From the cell containing the given text, extract its center point as [x, y] coordinate. 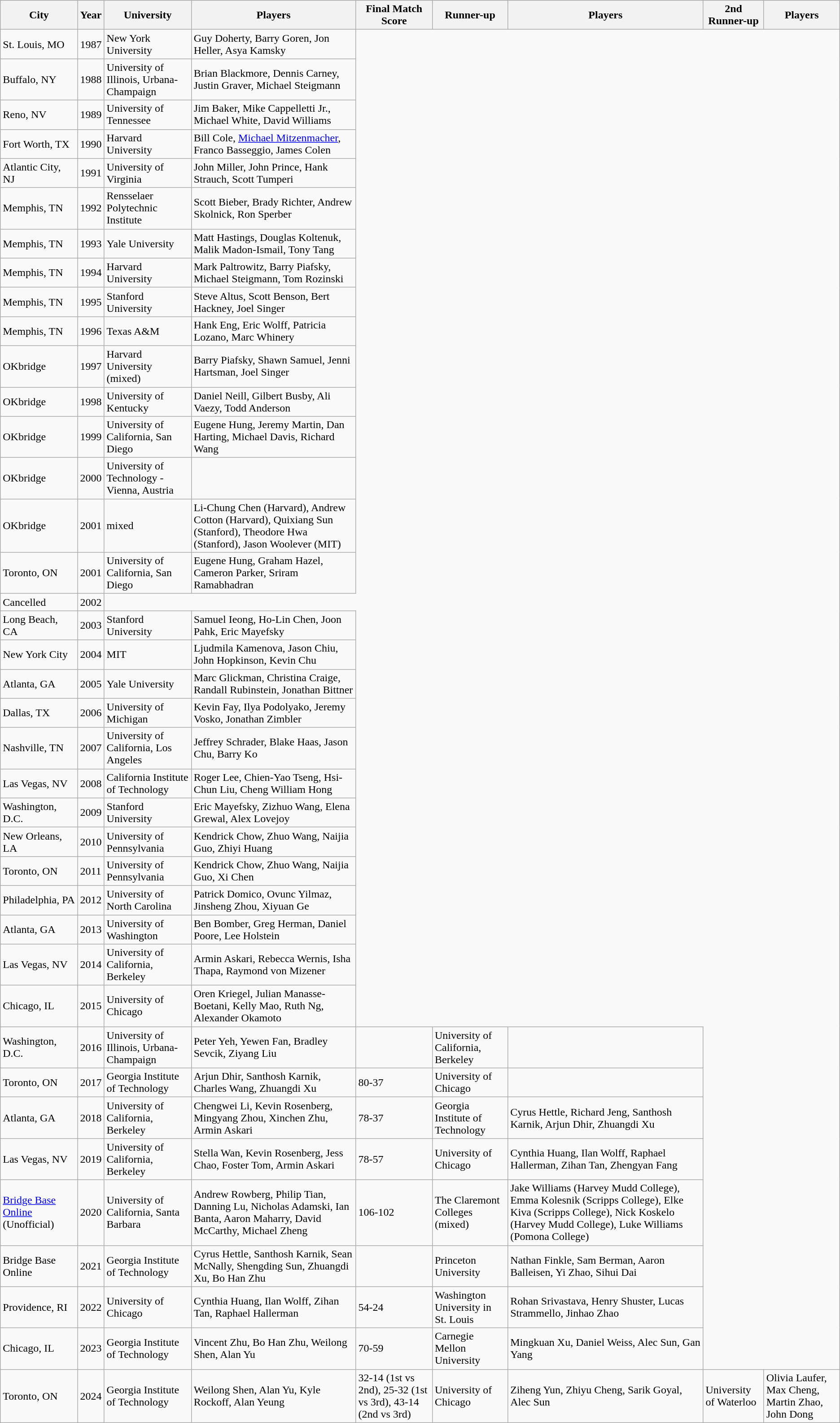
1990 [91, 144]
Barry Piafsky, Shawn Samuel, Jenni Hartsman, Joel Singer [274, 366]
2012 [91, 900]
106-102 [394, 1213]
Kendrick Chow, Zhuo Wang, Naijia Guo, Xi Chen [274, 871]
Scott Bieber, Brady Richter, Andrew Skolnick, Ron Sperber [274, 208]
2006 [91, 713]
2017 [91, 1082]
Cyrus Hettle, Richard Jeng, Santhosh Karnik, Arjun Dhir, Zhuangdi Xu [606, 1118]
Mark Paltrowitz, Barry Piafsky, Michael Steigmann, Tom Rozinski [274, 273]
1999 [91, 437]
2000 [91, 478]
University of Washington [148, 929]
Olivia Laufer, Max Cheng, Martin Zhao, John Dong [801, 1396]
1991 [91, 173]
Vincent Zhu, Bo Han Zhu, Weilong Shen, Alan Yu [274, 1349]
1993 [91, 243]
2004 [91, 654]
Kevin Fay, Ilya Podolyako, Jeremy Vosko, Jonathan Zimbler [274, 713]
Roger Lee, Chien-Yao Tseng, Hsi-Chun Liu, Cheng William Hong [274, 784]
Brian Blackmore, Dennis Carney, Justin Graver, Michael Steigmann [274, 79]
1994 [91, 273]
Cynthia Huang, Ilan Wolff, Raphael Hallerman, Zihan Tan, Zhengyan Fang [606, 1159]
Weilong Shen, Alan Yu, Kyle Rockoff, Alan Yeung [274, 1396]
Washington University in St. Louis [470, 1307]
70-59 [394, 1349]
Andrew Rowberg, Philip Tian, Danning Lu, Nicholas Adamski, Ian Banta, Aaron Maharry, David McCarthy, Michael Zheng [274, 1213]
Providence, RI [39, 1307]
Runner-up [470, 15]
Daniel Neill, Gilbert Busby, Ali Vaezy, Todd Anderson [274, 401]
Samuel Ieong, Ho-Lin Chen, Joon Pahk, Eric Mayefsky [274, 626]
2010 [91, 842]
Final Match Score [394, 15]
The Claremont Colleges (mixed) [470, 1213]
Bridge Base Online [39, 1266]
University of California, Los Angeles [148, 748]
Bridge Base Online (Unofficial) [39, 1213]
Hank Eng, Eric Wolff, Patricia Lozano, Marc Whinery [274, 331]
Patrick Domico, Ovunc Yilmaz, Jinsheng Zhou, Xiyuan Ge [274, 900]
Oren Kriegel, Julian Manasse-Boetani, Kelly Mao, Ruth Ng, Alexander Okamoto [274, 1006]
University of Michigan [148, 713]
32-14 (1st vs 2nd), 25-32 (1st vs 3rd), 43-14 (2nd vs 3rd) [394, 1396]
1988 [91, 79]
Dallas, TX [39, 713]
Peter Yeh, Yewen Fan, Bradley Sevcik, Ziyang Liu [274, 1047]
1989 [91, 115]
University of Technology - Vienna, Austria [148, 478]
2003 [91, 626]
New York City [39, 654]
Cynthia Huang, Ilan Wolff, Zihan Tan, Raphael Hallerman [274, 1307]
University of North Carolina [148, 900]
Ljudmila Kamenova, Jason Chiu, John Hopkinson, Kevin Chu [274, 654]
Cyrus Hettle, Santhosh Karnik, Sean McNally, Shengding Sun, Zhuangdi Xu, Bo Han Zhu [274, 1266]
Armin Askari, Rebecca Wernis, Isha Thapa, Raymond von Mizener [274, 965]
MIT [148, 654]
Carnegie Mellon University [470, 1349]
2007 [91, 748]
Arjun Dhir, Santhosh Karnik, Charles Wang, Zhuangdi Xu [274, 1082]
University of Virginia [148, 173]
John Miller, John Prince, Hank Strauch, Scott Tumperi [274, 173]
Rensselaer Polytechnic Institute [148, 208]
Texas A&M [148, 331]
Harvard University (mixed) [148, 366]
University of Kentucky [148, 401]
Philadelphia, PA [39, 900]
54-24 [394, 1307]
2021 [91, 1266]
City [39, 15]
Year [91, 15]
2020 [91, 1213]
2011 [91, 871]
University of California, Santa Barbara [148, 1213]
2002 [91, 602]
Fort Worth, TX [39, 144]
New Orleans, LA [39, 842]
2nd Runner-up [733, 15]
Stella Wan, Kevin Rosenberg, Jess Chao, Foster Tom, Armin Askari [274, 1159]
1998 [91, 401]
Li-Chung Chen (Harvard), Andrew Cotton (Harvard), Quixiang Sun (Stanford), Theodore Hwa (Stanford), Jason Woolever (MIT) [274, 526]
2005 [91, 684]
St. Louis, MO [39, 44]
Princeton University [470, 1266]
2018 [91, 1118]
Reno, NV [39, 115]
Chengwei Li, Kevin Rosenberg, Mingyang Zhou, Xinchen Zhu, Armin Askari [274, 1118]
Eric Mayefsky, Zizhuo Wang, Elena Grewal, Alex Lovejoy [274, 812]
Steve Altus, Scott Benson, Bert Hackney, Joel Singer [274, 302]
2014 [91, 965]
2008 [91, 784]
Eugene Hung, Graham Hazel, Cameron Parker, Sriram Ramabhadran [274, 573]
78-57 [394, 1159]
2024 [91, 1396]
University of Tennessee [148, 115]
Jeffrey Schrader, Blake Haas, Jason Chu, Barry Ko [274, 748]
78-37 [394, 1118]
1987 [91, 44]
University [148, 15]
University of Waterloo [733, 1396]
1995 [91, 302]
Marc Glickman, Christina Craige, Randall Rubinstein, Jonathan Bittner [274, 684]
2023 [91, 1349]
2022 [91, 1307]
Ziheng Yun, Zhiyu Cheng, Sarik Goyal, Alec Sun [606, 1396]
1996 [91, 331]
1997 [91, 366]
Bill Cole, Michael Mitzenmacher, Franco Basseggio, James Colen [274, 144]
mixed [148, 526]
80-37 [394, 1082]
Jim Baker, Mike Cappelletti Jr., Michael White, David Williams [274, 115]
New York University [148, 44]
2016 [91, 1047]
Ben Bomber, Greg Herman, Daniel Poore, Lee Holstein [274, 929]
Matt Hastings, Douglas Koltenuk, Malik Madon-Ismail, Tony Tang [274, 243]
California Institute of Technology [148, 784]
1992 [91, 208]
Guy Doherty, Barry Goren, Jon Heller, Asya Kamsky [274, 44]
Mingkuan Xu, Daniel Weiss, Alec Sun, Gan Yang [606, 1349]
Nashville, TN [39, 748]
2013 [91, 929]
Nathan Finkle, Sam Berman, Aaron Balleisen, Yi Zhao, Sihui Dai [606, 1266]
Kendrick Chow, Zhuo Wang, Naijia Guo, Zhiyi Huang [274, 842]
2015 [91, 1006]
Rohan Srivastava, Henry Shuster, Lucas Strammello, Jinhao Zhao [606, 1307]
2009 [91, 812]
Eugene Hung, Jeremy Martin, Dan Harting, Michael Davis, Richard Wang [274, 437]
Atlantic City, NJ [39, 173]
Cancelled [39, 602]
Buffalo, NY [39, 79]
Long Beach, CA [39, 626]
2019 [91, 1159]
